Extract the (x, y) coordinate from the center of the cell holding the provided text.  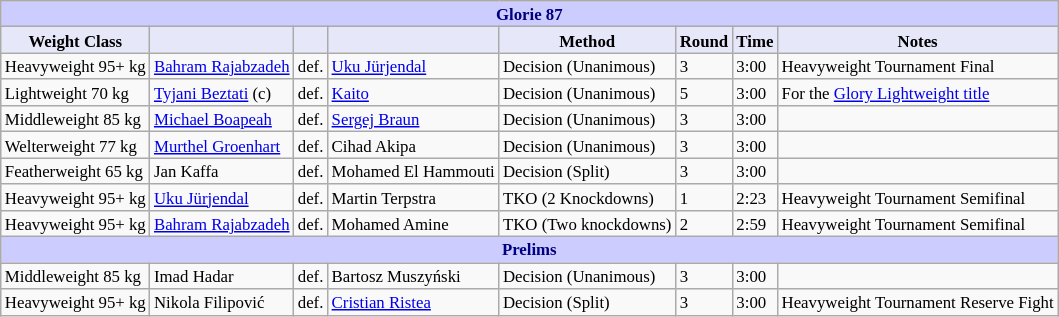
Mohamed El Hammouti (412, 171)
Round (704, 40)
Tyjani Beztati (c) (222, 93)
Cihad Akipa (412, 145)
2:23 (754, 197)
Welterweight 77 kg (76, 145)
Imad Hadar (222, 276)
Cristian Ristea (412, 302)
TKO (2 Knockdowns) (588, 197)
Murthel Groenhart (222, 145)
2:59 (754, 224)
Prelims (530, 250)
Mohamed Amine (412, 224)
Sergej Braun (412, 119)
Weight Class (76, 40)
Michael Boapeah (222, 119)
Glorie 87 (530, 14)
Notes (917, 40)
Time (754, 40)
Heavyweight Tournament Final (917, 66)
5 (704, 93)
Bartosz Muszyński (412, 276)
TKO (Two knockdowns) (588, 224)
Martin Terpstra (412, 197)
Kaito (412, 93)
For the Glory Lightweight title (917, 93)
Nikola Filipović (222, 302)
Heavyweight Tournament Reserve Fight (917, 302)
Method (588, 40)
2 (704, 224)
Lightweight 70 kg (76, 93)
Featherweight 65 kg (76, 171)
Jan Kaffa (222, 171)
1 (704, 197)
